Identify which cell holds the provided text, then report its [X, Y] central coordinate. 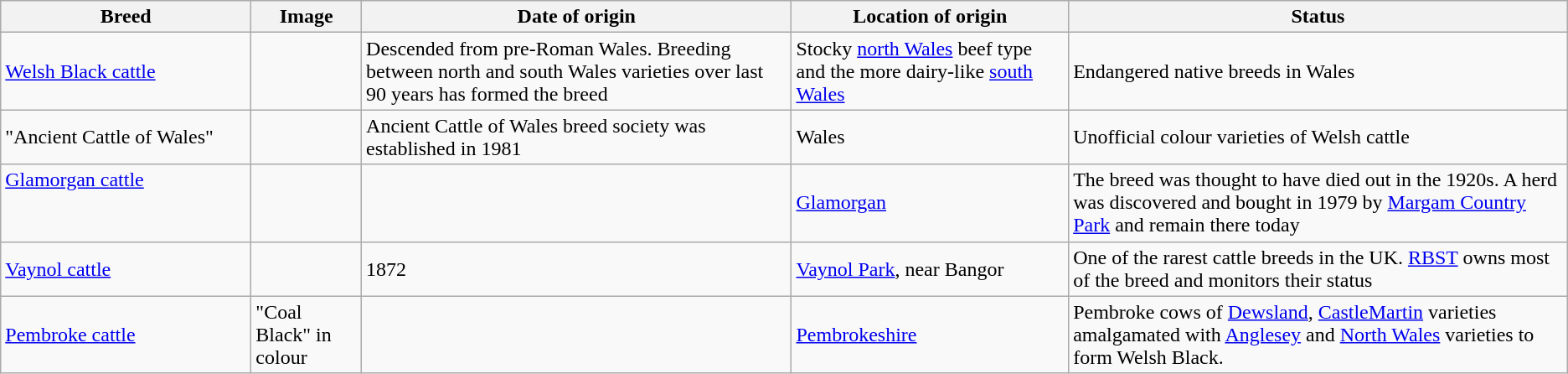
Ancient Cattle of Wales breed society was established in 1981 [576, 138]
"Ancient Cattle of Wales" [126, 138]
Vaynol Park, near Bangor [930, 268]
1872 [576, 268]
Pembrokeshire [930, 335]
Wales [930, 138]
Pembroke cows of Dewsland, CastleMartin varieties amalgamated with Anglesey and North Wales varieties to form Welsh Black. [1318, 335]
Stocky north Wales beef type and the more dairy-like south Wales [930, 71]
Date of origin [576, 17]
Image [307, 17]
Pembroke cattle [126, 335]
Breed [126, 17]
Welsh Black cattle [126, 71]
Vaynol cattle [126, 268]
Status [1318, 17]
Descended from pre-Roman Wales. Breeding between north and south Wales varieties over last 90 years has formed the breed [576, 71]
"Coal Black" in colour [307, 335]
Glamorgan [930, 203]
One of the rarest cattle breeds in the UK. RBST owns most of the breed and monitors their status [1318, 268]
Glamorgan cattle [126, 203]
The breed was thought to have died out in the 1920s. A herd was discovered and bought in 1979 by Margam Country Park and remain there today [1318, 203]
Endangered native breeds in Wales [1318, 71]
Unofficial colour varieties of Welsh cattle [1318, 138]
Location of origin [930, 17]
